Provide the (x, y) coordinate of the cell's center where the given text is located.  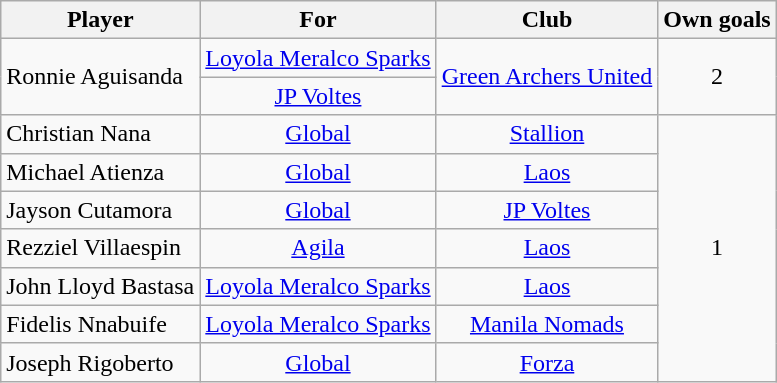
Forza (547, 362)
Club (547, 20)
Player (100, 20)
Own goals (717, 20)
Manila Nomads (547, 324)
Green Archers United (547, 77)
Fidelis Nnabuife (100, 324)
Christian Nana (100, 134)
Rezziel Villaespin (100, 248)
Ronnie Aguisanda (100, 77)
Stallion (547, 134)
Michael Atienza (100, 172)
2 (717, 77)
Agila (318, 248)
For (318, 20)
Joseph Rigoberto (100, 362)
1 (717, 248)
John Lloyd Bastasa (100, 286)
Jayson Cutamora (100, 210)
